Determine the [X, Y] coordinate at the center of the cell enclosing the given text.  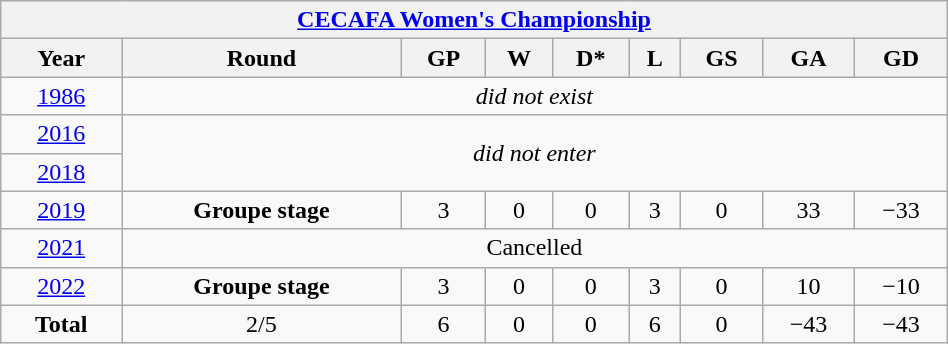
2/5 [262, 324]
GA [808, 58]
Total [62, 324]
−10 [901, 286]
Year [62, 58]
D* [590, 58]
L [654, 58]
10 [808, 286]
Round [262, 58]
2022 [62, 286]
−33 [901, 210]
2016 [62, 134]
GP [443, 58]
2019 [62, 210]
W [520, 58]
1986 [62, 96]
33 [808, 210]
CECAFA Women's Championship [474, 20]
GD [901, 58]
GS [722, 58]
did not exist [535, 96]
2021 [62, 248]
Cancelled [535, 248]
did not enter [535, 153]
2018 [62, 172]
